Capture the cell that displays the provided text and extract its [x, y] central coordinate. 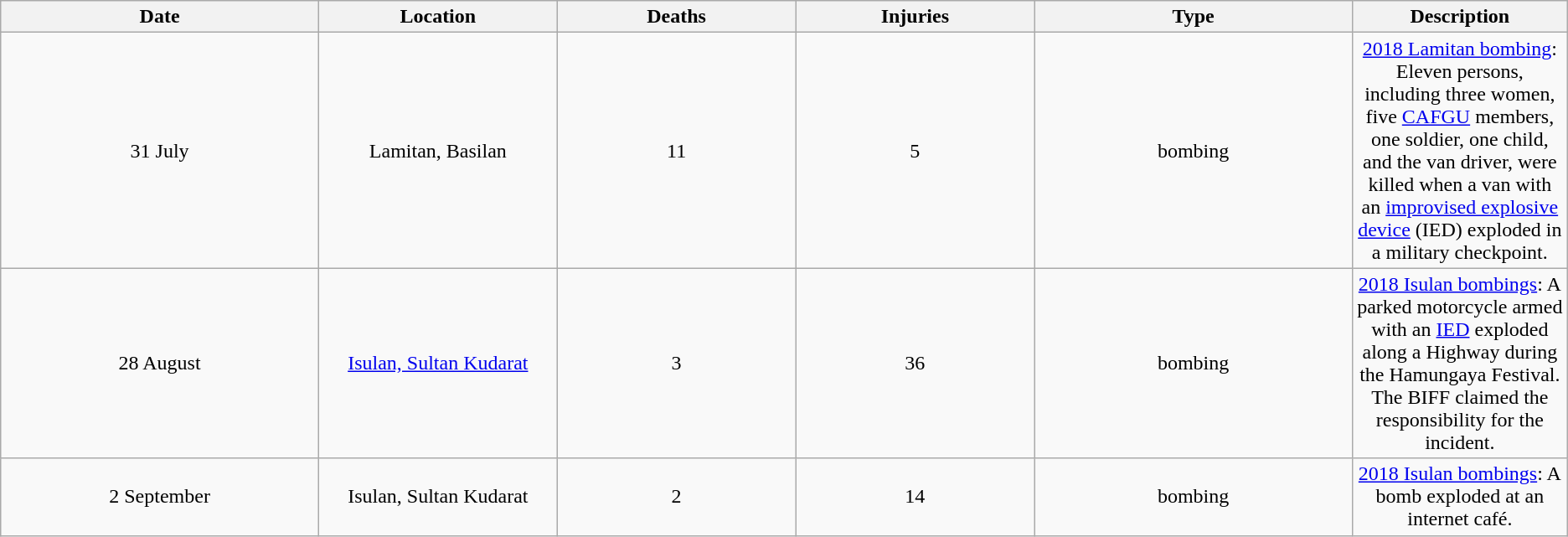
28 August [160, 364]
Date [160, 17]
2018 Isulan bombings: A bomb exploded at an internet café. [1459, 497]
11 [677, 151]
Injuries [915, 17]
2 [677, 497]
Location [437, 17]
31 July [160, 151]
36 [915, 364]
Type [1194, 17]
5 [915, 151]
Lamitan, Basilan [437, 151]
Description [1459, 17]
3 [677, 364]
2 September [160, 497]
Deaths [677, 17]
14 [915, 497]
